From the cell containing the given text, extract its center point as (X, Y) coordinate. 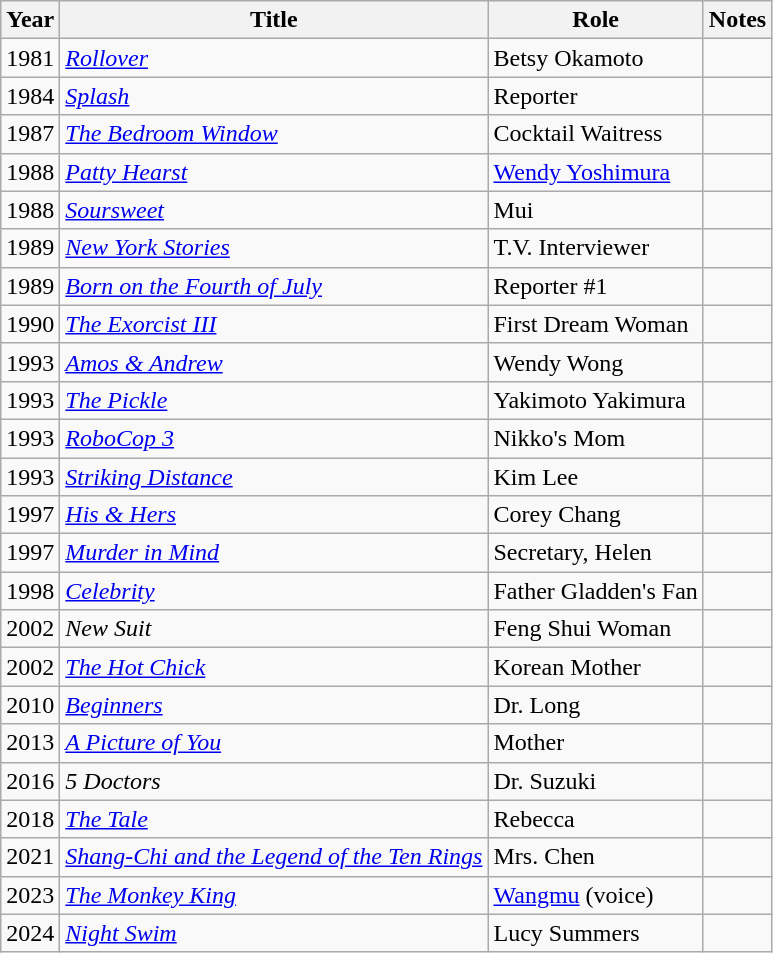
1984 (30, 96)
Dr. Suzuki (596, 781)
RoboCop 3 (274, 438)
Betsy Okamoto (596, 58)
Role (596, 20)
2024 (30, 933)
Yakimoto Yakimura (596, 400)
2013 (30, 743)
The Pickle (274, 400)
Nikko's Mom (596, 438)
New Suit (274, 629)
The Exorcist III (274, 324)
New York Stories (274, 248)
5 Doctors (274, 781)
His & Hers (274, 515)
2016 (30, 781)
2010 (30, 705)
Soursweet (274, 210)
Mother (596, 743)
The Monkey King (274, 895)
2018 (30, 819)
Splash (274, 96)
Lucy Summers (596, 933)
1998 (30, 591)
Murder in Mind (274, 553)
Wangmu (voice) (596, 895)
Rollover (274, 58)
Mrs. Chen (596, 857)
Striking Distance (274, 477)
Corey Chang (596, 515)
Korean Mother (596, 667)
Cocktail Waitress (596, 134)
Beginners (274, 705)
2021 (30, 857)
1987 (30, 134)
The Tale (274, 819)
Feng Shui Woman (596, 629)
A Picture of You (274, 743)
2023 (30, 895)
Notes (737, 20)
The Bedroom Window (274, 134)
Reporter #1 (596, 286)
1981 (30, 58)
Reporter (596, 96)
Born on the Fourth of July (274, 286)
Secretary, Helen (596, 553)
Shang-Chi and the Legend of the Ten Rings (274, 857)
Night Swim (274, 933)
T.V. Interviewer (596, 248)
Patty Hearst (274, 172)
Amos & Andrew (274, 362)
Year (30, 20)
Kim Lee (596, 477)
Celebrity (274, 591)
1990 (30, 324)
Dr. Long (596, 705)
First Dream Woman (596, 324)
Wendy Yoshimura (596, 172)
Wendy Wong (596, 362)
Father Gladden's Fan (596, 591)
Mui (596, 210)
Rebecca (596, 819)
The Hot Chick (274, 667)
Title (274, 20)
